For the text-containing cell, return its midpoint in (x, y) coordinate format. 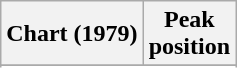
Chart (1979) (72, 34)
Peakposition (189, 34)
